Output the (X, Y) coordinate of the center of the cell containing the given text.  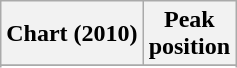
Chart (2010) (72, 34)
Peak position (189, 34)
